Scan for the cell matching the given text and deliver its (x, y) coordinate at center. 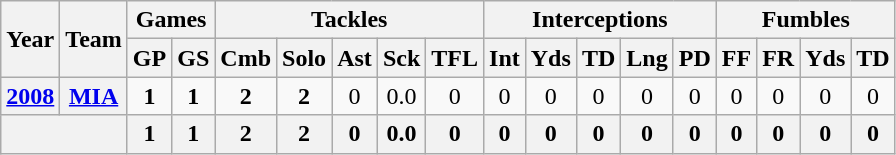
Lng (647, 58)
FR (778, 58)
PD (694, 58)
GS (194, 58)
Sck (401, 58)
Tackles (350, 20)
Games (170, 20)
Fumbles (806, 20)
TFL (455, 58)
Solo (304, 58)
MIA (94, 96)
Int (505, 58)
2008 (30, 96)
Cmb (246, 58)
Interceptions (600, 20)
FF (736, 58)
Year (30, 39)
GP (149, 58)
Team (94, 39)
Ast (355, 58)
